From the cell containing the given text, extract its center point as (X, Y) coordinate. 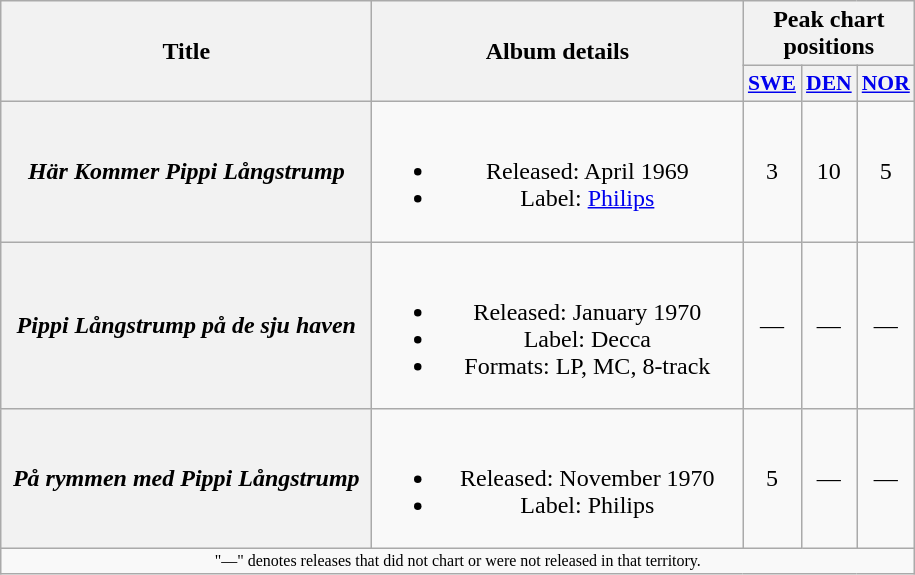
Här Kommer Pippi Långstrump (186, 171)
Album details (558, 52)
Peak chart positions (829, 34)
3 (772, 171)
NOR (886, 84)
10 (829, 171)
DEN (829, 84)
Title (186, 52)
"—" denotes releases that did not chart or were not released in that territory. (458, 561)
Released: November 1970Label: Philips (558, 479)
Released: January 1970Label: DeccaFormats: LP, MC, 8-track (558, 326)
Pippi Långstrump på de sju haven (186, 326)
SWE (772, 84)
På rymmen med Pippi Långstrump (186, 479)
Released: April 1969Label: Philips (558, 171)
